Pinpoint the cell where the given text exists, returning its (x, y) midpoint coordinate. 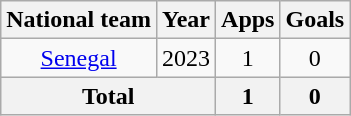
National team (79, 20)
Total (108, 96)
2023 (186, 58)
Year (186, 20)
Apps (248, 20)
Goals (315, 20)
Senegal (79, 58)
